From the cell containing the given text, extract its center point as [x, y] coordinate. 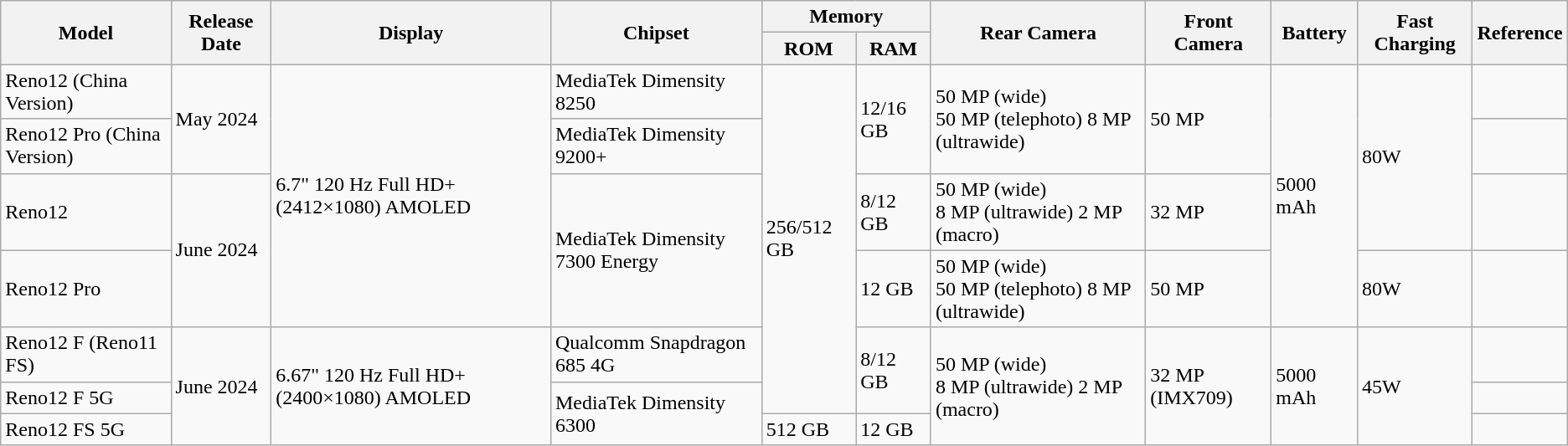
Model [85, 33]
ROM [809, 49]
32 MP (IMX709) [1209, 387]
512 GB [809, 429]
Reno12 F 5G [85, 397]
MediaTek Dimensity 8250 [656, 92]
RAM [894, 49]
Reno12 Pro (China Version) [85, 146]
Battery [1315, 33]
Reference [1519, 33]
Reno12 Pro [85, 289]
45W [1414, 387]
32 MP [1209, 212]
256/512 GB [809, 239]
Qualcomm Snapdragon 685 4G [656, 355]
Release Date [221, 33]
Fast Charging [1414, 33]
MediaTek Dimensity 9200+ [656, 146]
Reno12 [85, 212]
12/16 GB [894, 119]
Reno12 F (Reno11 FS) [85, 355]
Reno12 (China Version) [85, 92]
Rear Camera [1038, 33]
Chipset [656, 33]
Front Camera [1209, 33]
6.67" 120 Hz Full HD+ (2400×1080) AMOLED [411, 387]
6.7" 120 Hz Full HD+ (2412×1080) AMOLED [411, 196]
Memory [846, 17]
Reno12 FS 5G [85, 429]
Display [411, 33]
May 2024 [221, 119]
MediaTek Dimensity 7300 Energy [656, 250]
MediaTek Dimensity 6300 [656, 413]
